Locate the cell with the specified text and output its (x, y) center coordinate. 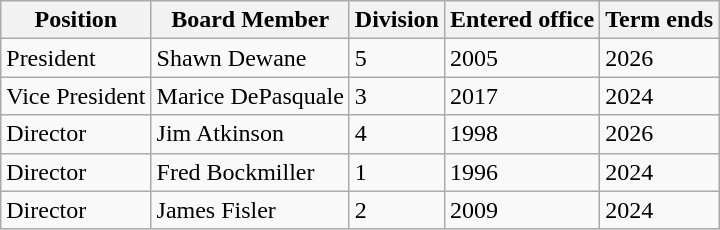
3 (396, 96)
1996 (522, 172)
1 (396, 172)
4 (396, 134)
Entered office (522, 20)
Division (396, 20)
2 (396, 210)
2005 (522, 58)
Marice DePasquale (250, 96)
1998 (522, 134)
President (76, 58)
2017 (522, 96)
Fred Bockmiller (250, 172)
5 (396, 58)
Board Member (250, 20)
Term ends (660, 20)
James Fisler (250, 210)
Shawn Dewane (250, 58)
Position (76, 20)
Jim Atkinson (250, 134)
Vice President (76, 96)
2009 (522, 210)
